Search for the cell housing the specified text and yield its (x, y) center coordinate. 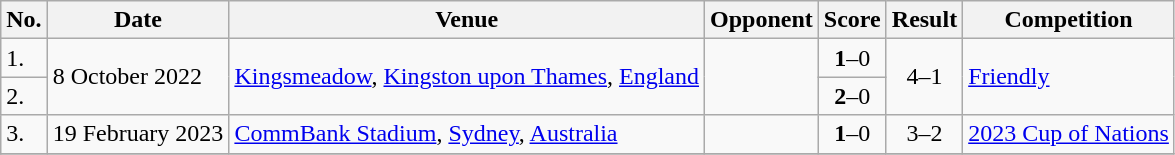
2. (24, 96)
1. (24, 58)
19 February 2023 (138, 134)
3–2 (924, 134)
3. (24, 134)
CommBank Stadium, Sydney, Australia (467, 134)
Friendly (1069, 77)
Opponent (762, 20)
2–0 (852, 96)
2023 Cup of Nations (1069, 134)
Score (852, 20)
Kingsmeadow, Kingston upon Thames, England (467, 77)
Competition (1069, 20)
Result (924, 20)
8 October 2022 (138, 77)
No. (24, 20)
Venue (467, 20)
Date (138, 20)
4–1 (924, 77)
